Output the (x, y) coordinate of the center of the cell containing the given text.  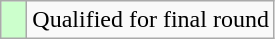
Qualified for final round (151, 20)
